For the text-containing cell, return its midpoint in [X, Y] coordinate format. 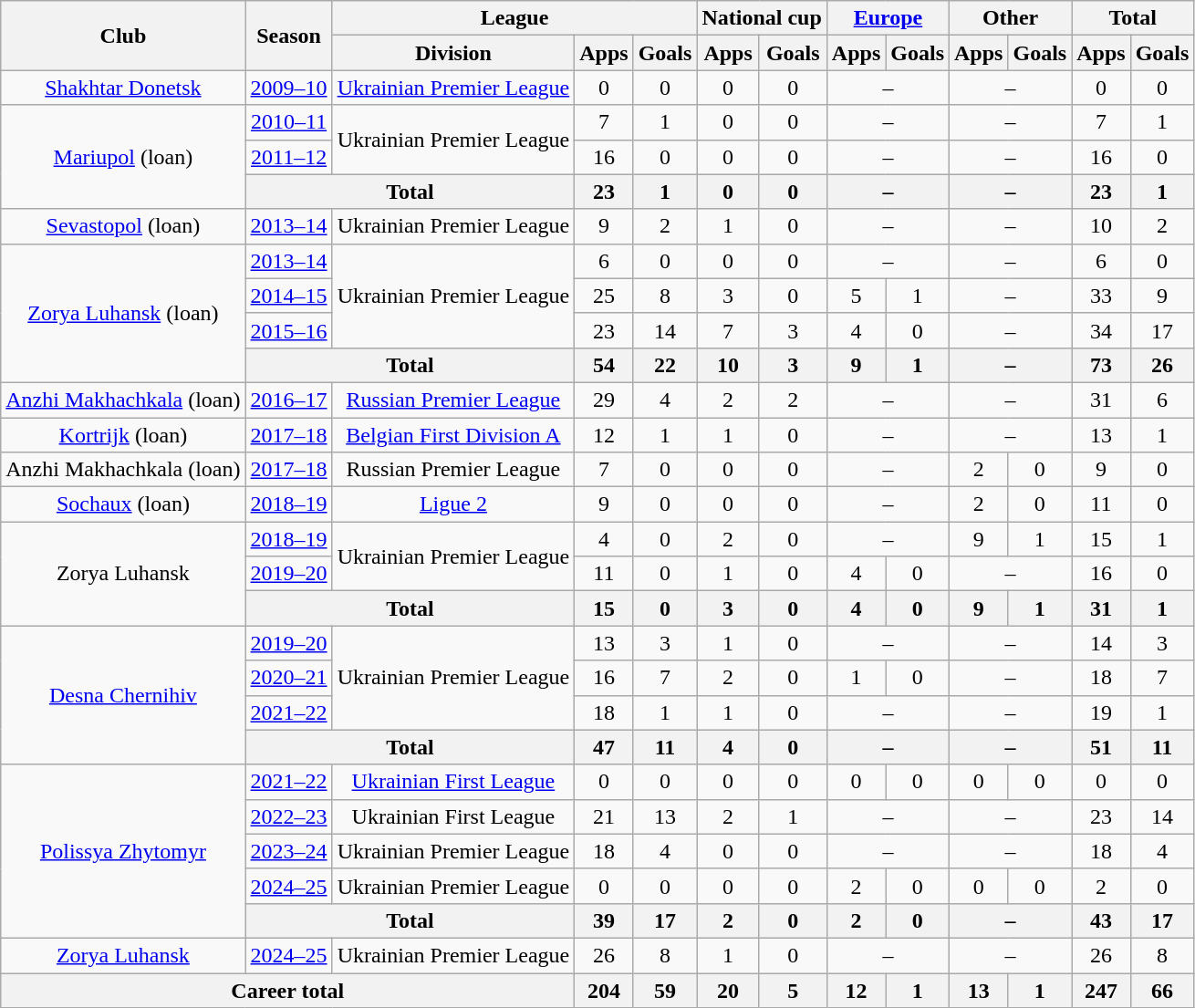
Belgian First Division A [453, 435]
Zorya Luhansk (loan) [123, 313]
2010–11 [288, 122]
Club [123, 36]
59 [665, 990]
Other [1011, 18]
2016–17 [288, 400]
2022–23 [288, 816]
39 [604, 920]
2011–12 [288, 157]
47 [604, 747]
20 [728, 990]
22 [665, 365]
Sochaux (loan) [123, 504]
Ligue 2 [453, 504]
2020–21 [288, 678]
Shakhtar Donetsk [123, 88]
League [514, 18]
Division [453, 53]
247 [1101, 990]
33 [1101, 296]
73 [1101, 365]
Sevastopol (loan) [123, 226]
National cup [762, 18]
34 [1101, 330]
Kortrijk (loan) [123, 435]
2023–24 [288, 851]
Career total [288, 990]
Season [288, 36]
Desna Chernihiv [123, 695]
2015–16 [288, 330]
29 [604, 400]
2014–15 [288, 296]
43 [1101, 920]
204 [604, 990]
21 [604, 816]
2009–10 [288, 88]
66 [1162, 990]
Mariupol (loan) [123, 157]
54 [604, 365]
51 [1101, 747]
19 [1101, 712]
25 [604, 296]
Polissya Zhytomyr [123, 851]
Europe [888, 18]
